For the text-containing cell, return its midpoint in [x, y] coordinate format. 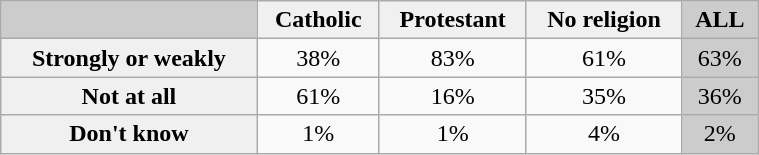
Catholic [318, 20]
ALL [720, 20]
16% [452, 96]
35% [604, 96]
63% [720, 58]
36% [720, 96]
2% [720, 134]
Not at all [129, 96]
No religion [604, 20]
4% [604, 134]
Don't know [129, 134]
Strongly or weakly [129, 58]
83% [452, 58]
38% [318, 58]
Protestant [452, 20]
